Locate the cell with the specified text and output its [x, y] center coordinate. 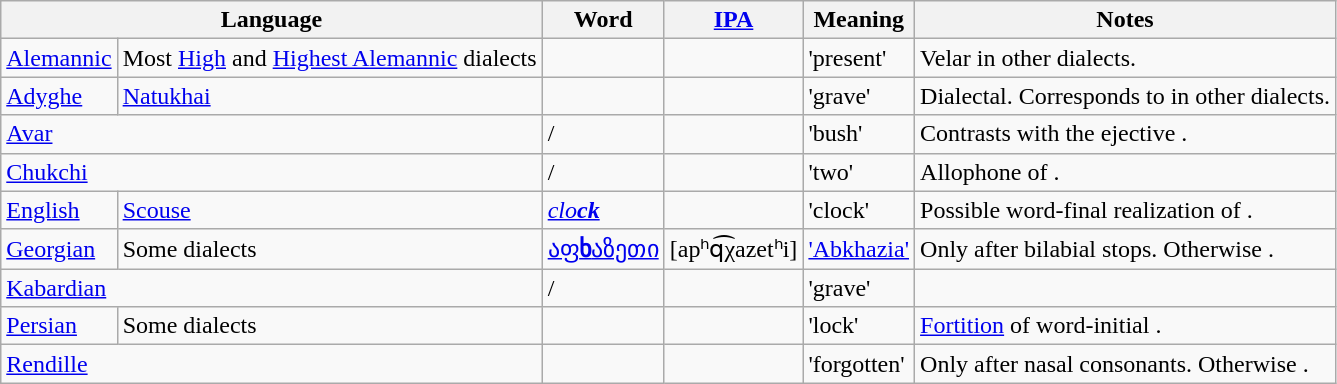
Contrasts with the ejective . [1126, 134]
Velar in other dialects. [1126, 58]
Persian [59, 326]
Word [603, 20]
Allophone of . [1126, 172]
Language [272, 20]
Chukchi [272, 172]
Only after bilabial stops. Otherwise . [1126, 249]
IPA [734, 20]
Rendille [272, 364]
'forgotten' [859, 364]
'Abkhazia' [859, 249]
Alemannic [59, 58]
'two' [859, 172]
Avar [272, 134]
აფხაზეთი [603, 249]
Fortition of word-initial . [1126, 326]
[apʰq͡χazetʰi] [734, 249]
'bush' [859, 134]
Adyghe [59, 96]
Kabardian [272, 288]
Most High and Highest Alemannic dialects [330, 58]
Georgian [59, 249]
Only after nasal consonants. Otherwise . [1126, 364]
Dialectal. Corresponds to in other dialects. [1126, 96]
Notes [1126, 20]
Natukhai [330, 96]
Scouse [330, 210]
Meaning [859, 20]
'lock' [859, 326]
Possible word-final realization of . [1126, 210]
'present' [859, 58]
clock [603, 210]
English [59, 210]
'clock' [859, 210]
